Return the (x, y) coordinate for the center point of the cell that contains the specified text.  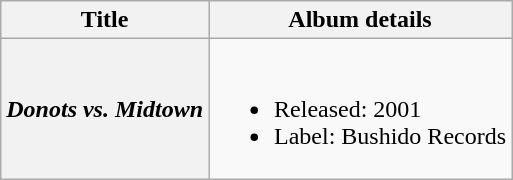
Released: 2001Label: Bushido Records (360, 109)
Title (105, 20)
Album details (360, 20)
Donots vs. Midtown (105, 109)
